Find where the given text appears and provide that cell's center as [x, y] coordinate. 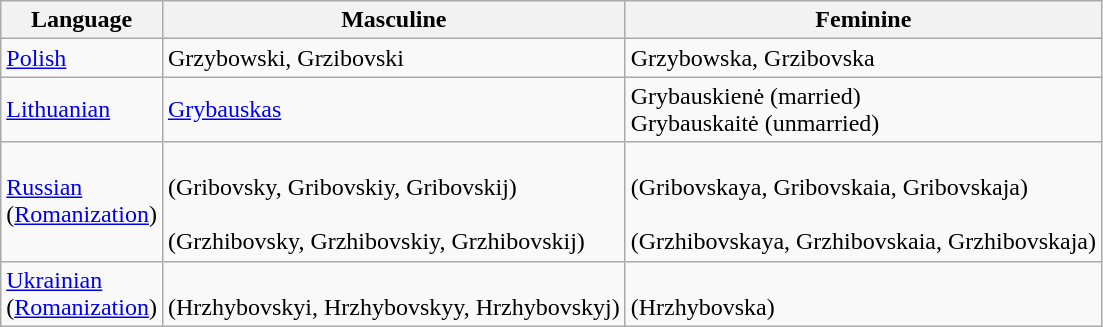
(Hrzhybovskyi, Hrzhybovskyy, Hrzhybovskyj) [394, 294]
Polish [82, 58]
Russian (Romanization) [82, 202]
Masculine [394, 20]
(Gribovsky, Gribovskiy, Gribovskij) (Grzhibovsky, Grzhibovskiy, Grzhibovskij) [394, 202]
Grzybowska, Grzibovska [863, 58]
Language [82, 20]
Ukrainian (Romanization) [82, 294]
Lithuanian [82, 110]
(Gribovskaya, Gribovskaia, Gribovskaja) (Grzhibovskaya, Grzhibovskaia, Grzhibovskaja) [863, 202]
Grzybowski, Grzibovski [394, 58]
Grybauskas [394, 110]
(Hrzhybovska) [863, 294]
Feminine [863, 20]
Grybauskienė (married) Grybauskaitė (unmarried) [863, 110]
